Search for the cell housing the specified text and yield its (X, Y) center coordinate. 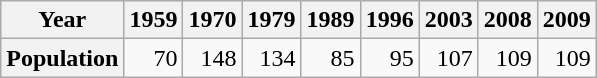
70 (154, 58)
95 (390, 58)
2008 (508, 20)
2003 (448, 20)
1959 (154, 20)
107 (448, 58)
85 (330, 58)
1979 (272, 20)
148 (212, 58)
Year (62, 20)
134 (272, 58)
1996 (390, 20)
2009 (566, 20)
1970 (212, 20)
1989 (330, 20)
Population (62, 58)
